Detect which cell encompasses the target text, then output its (x, y) center coordinate. 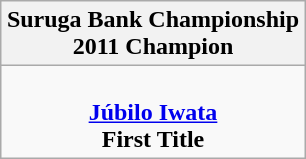
Júbilo IwataFirst Title (152, 112)
Suruga Bank Championship2011 Champion (152, 34)
